Identify which cell holds the provided text, then report its (x, y) central coordinate. 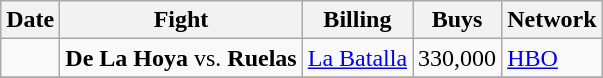
Date (30, 20)
HBO (552, 58)
De La Hoya vs. Ruelas (181, 58)
Billing (357, 20)
Network (552, 20)
Fight (181, 20)
La Batalla (357, 58)
Buys (458, 20)
330,000 (458, 58)
